Output the [X, Y] coordinate of the center of the cell containing the given text.  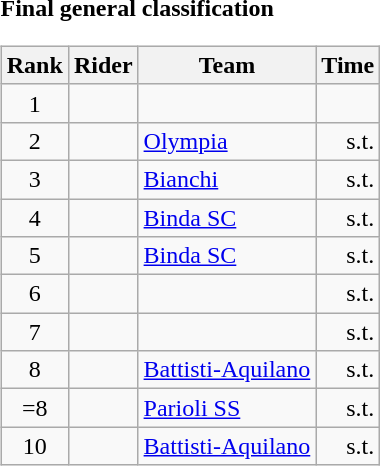
3 [34, 179]
5 [34, 256]
6 [34, 294]
Bianchi [227, 179]
1 [34, 103]
Time [348, 65]
2 [34, 141]
Rank [34, 65]
7 [34, 332]
8 [34, 370]
4 [34, 217]
Olympia [227, 141]
10 [34, 446]
Rider [103, 65]
Parioli SS [227, 408]
Team [227, 65]
=8 [34, 408]
